Find where the given text appears and provide that cell's center as [X, Y] coordinate. 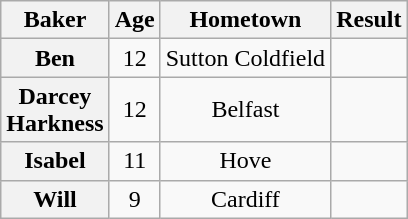
Result [369, 20]
Age [134, 20]
Sutton Coldfield [245, 58]
Belfast [245, 110]
Will [55, 199]
Hove [245, 161]
11 [134, 161]
Ben [55, 58]
9 [134, 199]
DarceyHarkness [55, 110]
Cardiff [245, 199]
Isabel [55, 161]
Baker [55, 20]
Hometown [245, 20]
